Identify which cell holds the provided text, then report its (X, Y) central coordinate. 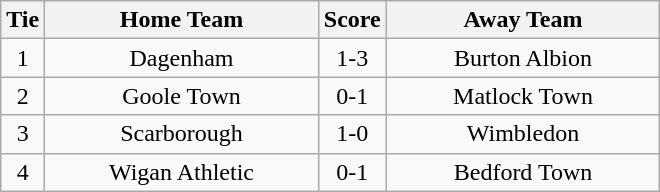
Score (352, 20)
1-0 (352, 134)
Wimbledon (523, 134)
1 (23, 58)
Scarborough (182, 134)
4 (23, 172)
2 (23, 96)
Wigan Athletic (182, 172)
Away Team (523, 20)
Dagenham (182, 58)
Matlock Town (523, 96)
Goole Town (182, 96)
3 (23, 134)
1-3 (352, 58)
Bedford Town (523, 172)
Tie (23, 20)
Burton Albion (523, 58)
Home Team (182, 20)
